Return (x, y) of the center of cell containing provided text 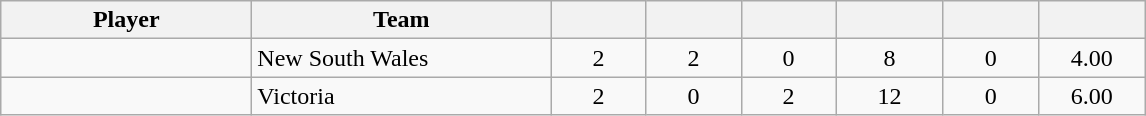
Player (126, 20)
Victoria (402, 96)
8 (890, 58)
12 (890, 96)
New South Wales (402, 58)
4.00 (1092, 58)
6.00 (1092, 96)
Team (402, 20)
